For the text-containing cell, return its midpoint in (X, Y) coordinate format. 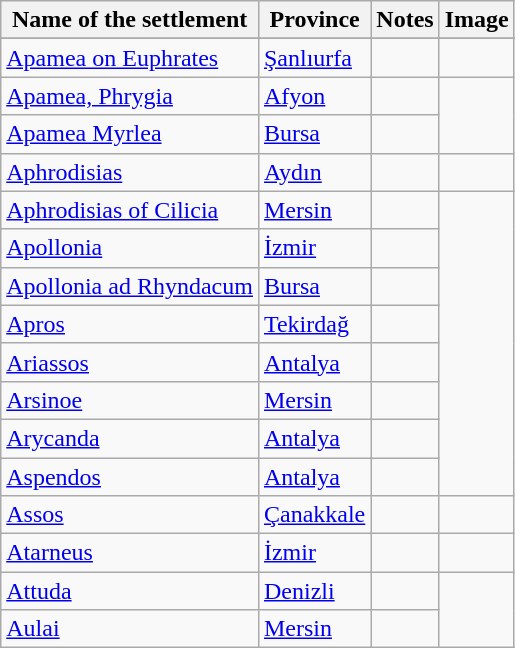
Şanlıurfa (314, 58)
Tekirdağ (314, 324)
Notes (405, 20)
Name of the settlement (130, 20)
Attuda (130, 591)
Aspendos (130, 477)
Apollonia (130, 248)
Apamea, Phrygia (130, 96)
Denizli (314, 591)
Çanakkale (314, 515)
Apollonia ad Rhyndacum (130, 286)
Aulai (130, 629)
Apamea on Euphrates (130, 58)
Image (476, 20)
Aydın (314, 172)
Apros (130, 324)
Apamea Myrlea (130, 134)
Atarneus (130, 553)
Afyon (314, 96)
Arycanda (130, 438)
Aphrodisias (130, 172)
Arsinoe (130, 400)
Ariassos (130, 362)
Assos (130, 515)
Province (314, 20)
Aphrodisias of Cilicia (130, 210)
